Scan for the cell matching the given text and deliver its [x, y] coordinate at center. 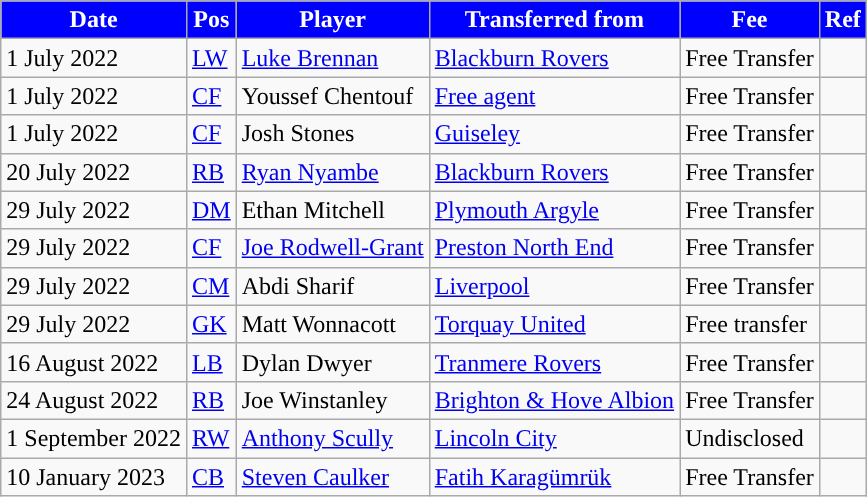
Preston North End [554, 248]
Free transfer [750, 324]
Plymouth Argyle [554, 210]
20 July 2022 [94, 172]
Joe Rodwell-Grant [332, 248]
Tranmere Rovers [554, 362]
Josh Stones [332, 134]
CM [211, 286]
Ryan Nyambe [332, 172]
Joe Winstanley [332, 400]
Date [94, 20]
Ethan Mitchell [332, 210]
Player [332, 20]
DM [211, 210]
Transferred from [554, 20]
LB [211, 362]
Dylan Dwyer [332, 362]
1 September 2022 [94, 438]
Free agent [554, 96]
Abdi Sharif [332, 286]
Torquay United [554, 324]
GK [211, 324]
Lincoln City [554, 438]
Matt Wonnacott [332, 324]
Ref [842, 20]
24 August 2022 [94, 400]
Liverpool [554, 286]
RW [211, 438]
Fee [750, 20]
Undisclosed [750, 438]
CB [211, 477]
16 August 2022 [94, 362]
Pos [211, 20]
Anthony Scully [332, 438]
LW [211, 58]
Luke Brennan [332, 58]
Youssef Chentouf [332, 96]
Fatih Karagümrük [554, 477]
Steven Caulker [332, 477]
Brighton & Hove Albion [554, 400]
10 January 2023 [94, 477]
Guiseley [554, 134]
